Identify which cell holds the provided text, then report its (X, Y) central coordinate. 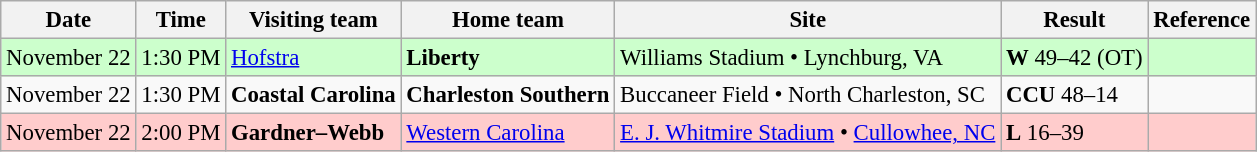
W 49–42 (OT) (1074, 58)
CCU 48–14 (1074, 95)
E. J. Whitmire Stadium • Cullowhee, NC (808, 133)
Result (1074, 20)
Charleston Southern (508, 95)
Gardner–Webb (314, 133)
Site (808, 20)
Hofstra (314, 58)
Coastal Carolina (314, 95)
Home team (508, 20)
Date (68, 20)
2:00 PM (181, 133)
Liberty (508, 58)
L 16–39 (1074, 133)
Williams Stadium • Lynchburg, VA (808, 58)
Western Carolina (508, 133)
Visiting team (314, 20)
Reference (1202, 20)
Buccaneer Field • North Charleston, SC (808, 95)
Time (181, 20)
